Locate the cell with the specified text and output its [x, y] center coordinate. 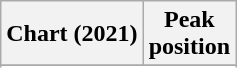
Chart (2021) [72, 34]
Peakposition [189, 34]
